From the cell containing the given text, extract its center point as (x, y) coordinate. 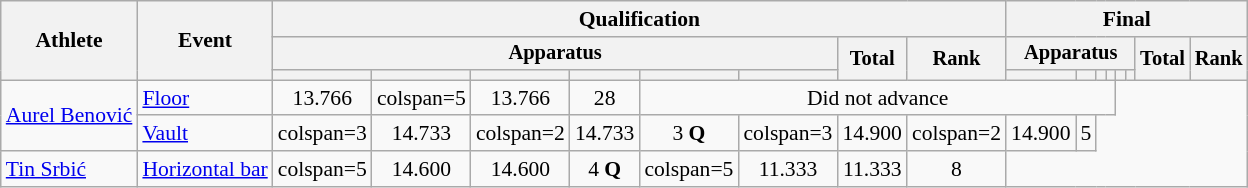
3 Q (688, 134)
Did not advance (877, 98)
Event (204, 40)
Qualification (640, 19)
Aurel Benović (70, 116)
Final (1126, 19)
28 (604, 98)
Floor (204, 98)
8 (956, 169)
Vault (204, 134)
4 Q (604, 169)
Tin Srbić (70, 169)
5 (1086, 134)
Horizontal bar (204, 169)
Athlete (70, 40)
